Find where the given text appears and provide that cell's center as (X, Y) coordinate. 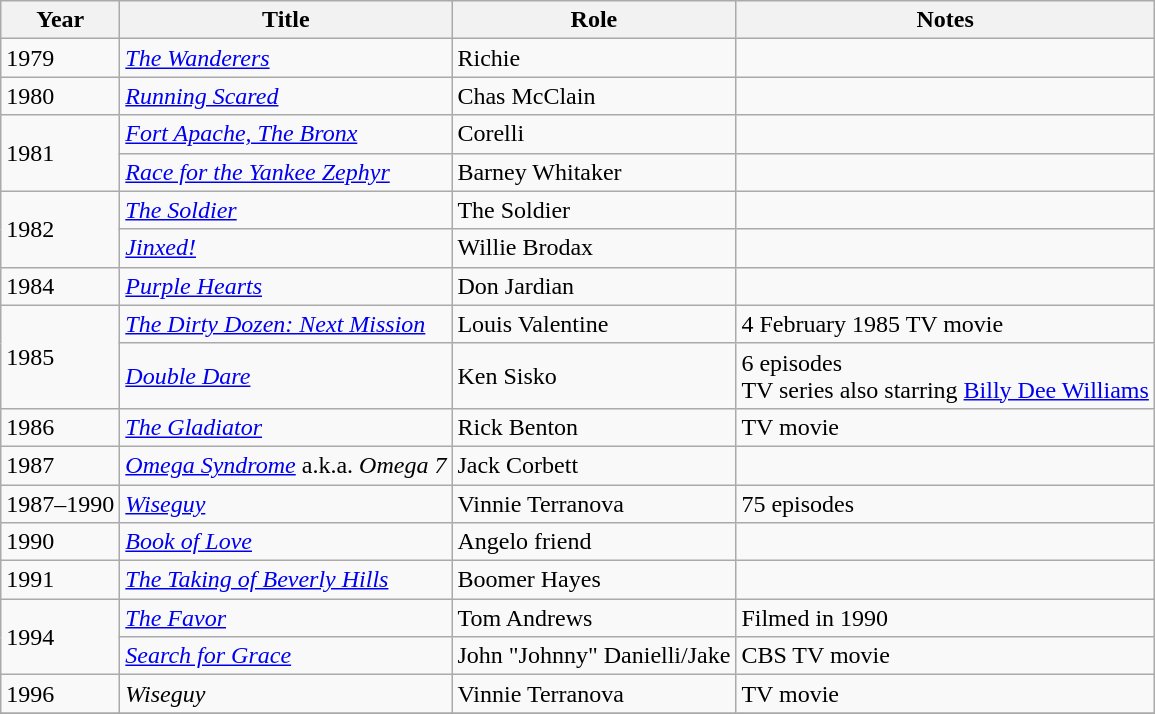
1996 (60, 694)
1986 (60, 427)
Barney Whitaker (594, 172)
1981 (60, 153)
John "Johnny" Danielli/Jake (594, 656)
1987–1990 (60, 503)
Boomer Hayes (594, 580)
Richie (594, 58)
Willie Brodax (594, 248)
The Dirty Dozen: Next Mission (286, 324)
Role (594, 20)
Book of Love (286, 542)
1982 (60, 229)
Don Jardian (594, 286)
The Gladiator (286, 427)
The Wanderers (286, 58)
1991 (60, 580)
1994 (60, 637)
The Taking of Beverly Hills (286, 580)
Rick Benton (594, 427)
Purple Hearts (286, 286)
The Favor (286, 618)
Angelo friend (594, 542)
1984 (60, 286)
Jack Corbett (594, 465)
Year (60, 20)
Notes (945, 20)
Race for the Yankee Zephyr (286, 172)
Chas McClain (594, 96)
Fort Apache, The Bronx (286, 134)
4 February 1985 TV movie (945, 324)
Title (286, 20)
1985 (60, 356)
Double Dare (286, 376)
1979 (60, 58)
1980 (60, 96)
CBS TV movie (945, 656)
Tom Andrews (594, 618)
1990 (60, 542)
Search for Grace (286, 656)
Omega Syndrome a.k.a. Omega 7 (286, 465)
Filmed in 1990 (945, 618)
Running Scared (286, 96)
1987 (60, 465)
Jinxed! (286, 248)
Ken Sisko (594, 376)
Corelli (594, 134)
6 episodesTV series also starring Billy Dee Williams (945, 376)
Louis Valentine (594, 324)
75 episodes (945, 503)
